For the text-containing cell, return its midpoint in (X, Y) coordinate format. 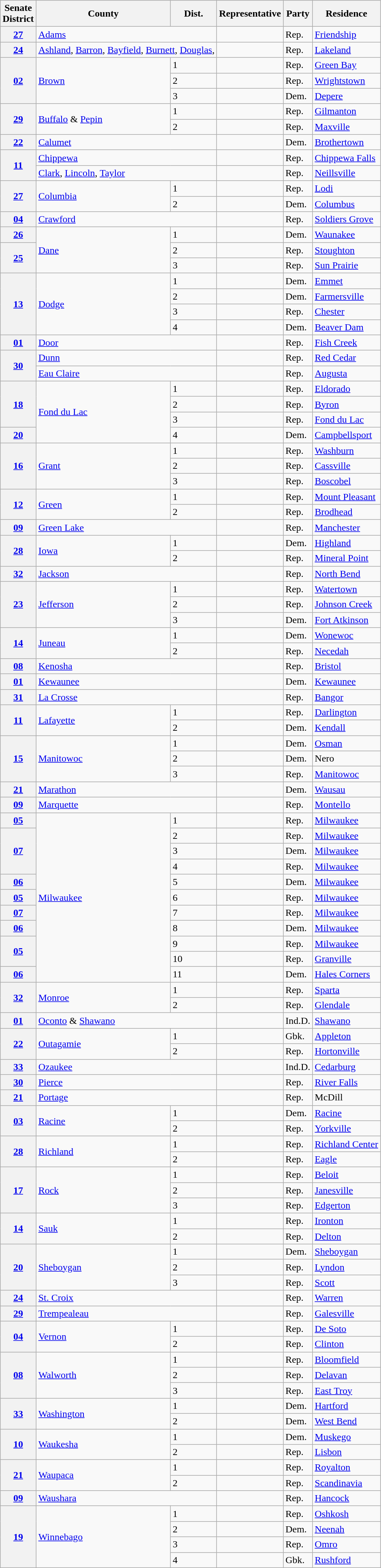
McDill (347, 1098)
Jefferson (103, 604)
Representative (250, 14)
Sauk (103, 1229)
Maxville (347, 127)
Dist. (194, 14)
Muskego (347, 1437)
St. Croix (126, 1298)
West Bend (347, 1421)
Ashland, Barron, Bayfield, Burnett, Douglas, (126, 50)
Stoughton (347, 250)
Chippewa Falls (347, 157)
Richland (103, 1151)
7 (194, 913)
Fort Atkinson (347, 620)
Richland Center (347, 1144)
Royalton (347, 1468)
Delavan (347, 1375)
Juneau (103, 643)
Waupaca (103, 1475)
Residence (347, 14)
East Troy (347, 1390)
Iowa (103, 551)
Clinton (347, 1344)
Emmet (347, 281)
5 (194, 882)
Ozaukee (126, 1067)
Marquette (126, 805)
Waunakee (347, 235)
Brown (103, 81)
Omro (347, 1545)
Outagamie (103, 1044)
Nero (347, 759)
Johnson Creek (347, 604)
Hartford (347, 1406)
Soldiers Grove (347, 219)
Brothertown (347, 142)
Lakeland (347, 50)
Mineral Point (347, 558)
Osman (347, 743)
Hales Corners (347, 974)
Wonewoc (347, 635)
9 (194, 944)
River Falls (347, 1082)
Beloit (347, 1174)
Warren (347, 1298)
Waushara (126, 1498)
Lyndon (347, 1267)
Hortonville (347, 1051)
Scott (347, 1283)
Mount Pleasant (347, 497)
19 (18, 1537)
Bloomfield (347, 1360)
Columbus (347, 204)
Delton (347, 1236)
31 (18, 697)
Fish Creek (347, 343)
Neenah (347, 1529)
Buffalo & Pepin (103, 119)
Grant (103, 466)
Green Lake (126, 528)
Cassville (347, 466)
Chester (347, 312)
Farmersville (347, 296)
Galesville (347, 1313)
County (103, 14)
Scandinavia (347, 1483)
Dane (103, 250)
Campbellsport (347, 435)
Party (298, 14)
Wausau (347, 789)
Appleton (347, 1036)
Brodhead (347, 512)
Necedah (347, 651)
Dunn (126, 358)
25 (18, 258)
Wrightstown (347, 81)
Green (103, 504)
13 (18, 304)
Glendale (347, 1005)
Oshkosh (347, 1514)
Waukesha (103, 1445)
Chippewa (126, 157)
Bristol (347, 666)
Cedarburg (347, 1067)
Adams (126, 34)
Darlington (347, 713)
Vernon (103, 1336)
Rushford (347, 1560)
Depere (347, 96)
Hancock (347, 1498)
Montello (347, 805)
Crawford (126, 219)
02 (18, 81)
Walworth (103, 1375)
Lodi (347, 188)
Green Bay (347, 65)
North Bend (347, 574)
Red Cedar (347, 358)
Eldorado (347, 389)
26 (18, 235)
Edgerton (347, 1206)
Trempealeau (126, 1313)
18 (18, 404)
Monroe (103, 998)
Shawano (347, 1021)
8 (194, 928)
Granville (347, 959)
Washburn (347, 451)
Columbia (103, 196)
Bangor (347, 697)
Lisbon (347, 1452)
Sun Prairie (347, 266)
17 (18, 1190)
Yorkville (347, 1128)
12 (18, 504)
Eagle (347, 1159)
Pierce (126, 1082)
Neillsville (347, 173)
Kendall (347, 728)
Winnebago (103, 1537)
Dodge (103, 304)
Sparta (347, 990)
Beaver Dam (347, 327)
Oconto & Shawano (126, 1021)
Ironton (347, 1221)
Highland (347, 543)
23 (18, 604)
Calumet (126, 142)
Door (126, 343)
6 (194, 897)
Watertown (347, 589)
Boscobel (347, 481)
03 (18, 1121)
Augusta (347, 373)
15 (18, 759)
Manchester (347, 528)
Rock (103, 1190)
Washington (103, 1413)
Eau Claire (126, 373)
Lafayette (103, 720)
SenateDistrict (18, 14)
De Soto (347, 1329)
La Crosse (126, 697)
Friendship (347, 34)
Clark, Lincoln, Taylor (126, 173)
Gilmanton (347, 111)
Portage (126, 1098)
Marathon (126, 789)
Jackson (126, 574)
16 (18, 466)
Janesville (347, 1190)
Kenosha (126, 666)
Byron (347, 404)
